Output the (x, y) coordinate of the center of the cell containing the given text.  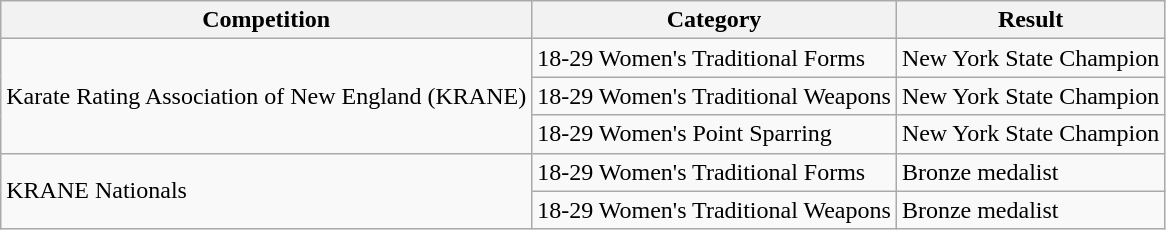
Category (714, 20)
Karate Rating Association of New England (KRANE) (266, 96)
Result (1030, 20)
KRANE Nationals (266, 191)
18-29 Women's Point Sparring (714, 134)
Competition (266, 20)
